Detect which cell encompasses the target text, then output its [X, Y] center coordinate. 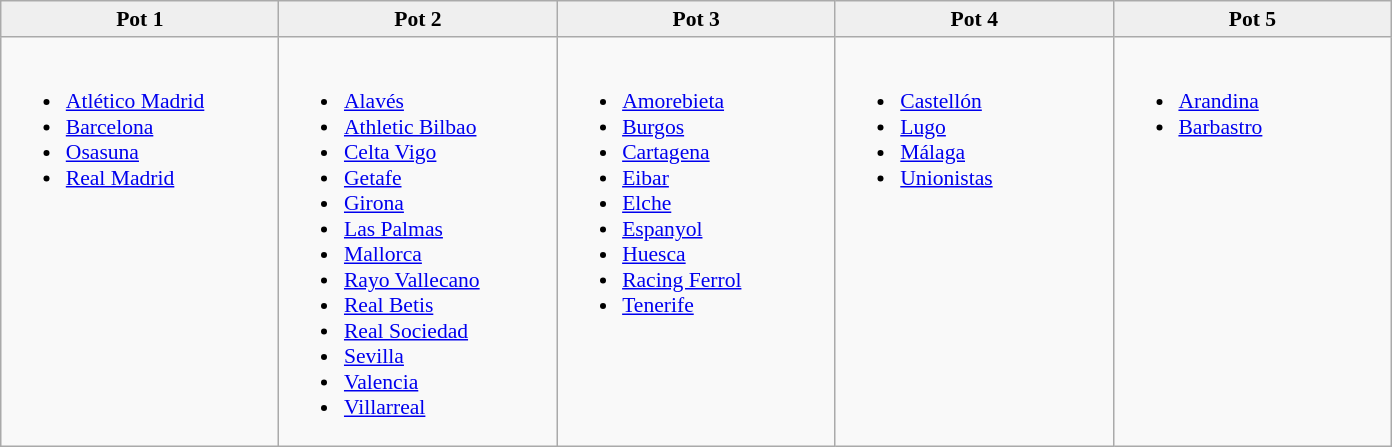
AlavésAthletic BilbaoCelta VigoGetafeGironaLas PalmasMallorcaRayo VallecanoReal BetisReal SociedadSevillaValenciaVillarreal [418, 242]
Pot 5 [1252, 19]
CastellónLugoMálagaUnionistas [974, 242]
Pot 3 [696, 19]
Pot 1 [140, 19]
ArandinaBarbastro [1252, 242]
AmorebietaBurgosCartagenaEibarElcheEspanyolHuescaRacing FerrolTenerife [696, 242]
Pot 2 [418, 19]
Pot 4 [974, 19]
Atlético MadridBarcelonaOsasunaReal Madrid [140, 242]
